For the text-containing cell, return its midpoint in (x, y) coordinate format. 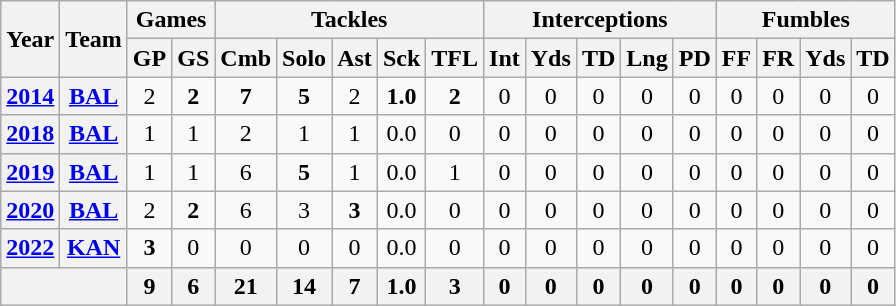
2019 (30, 172)
GS (194, 58)
Int (505, 58)
Ast (355, 58)
14 (304, 286)
Fumbles (806, 20)
2014 (30, 96)
Tackles (350, 20)
2022 (30, 248)
Cmb (246, 58)
9 (149, 286)
21 (246, 286)
TFL (455, 58)
2020 (30, 210)
Solo (304, 58)
FF (736, 58)
Team (94, 39)
Year (30, 39)
KAN (94, 248)
Lng (647, 58)
GP (149, 58)
PD (694, 58)
2018 (30, 134)
FR (778, 58)
Interceptions (600, 20)
Games (170, 20)
Sck (401, 58)
